Pinpoint the cell where the given text exists, returning its (X, Y) midpoint coordinate. 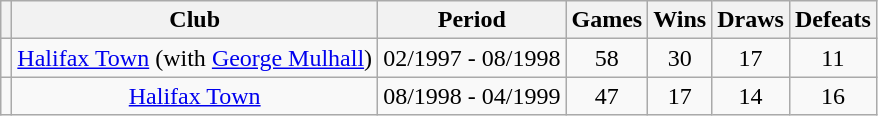
08/1998 - 04/1999 (472, 96)
11 (832, 58)
14 (751, 96)
Defeats (832, 20)
Halifax Town (195, 96)
Club (195, 20)
30 (680, 58)
Period (472, 20)
47 (607, 96)
16 (832, 96)
02/1997 - 08/1998 (472, 58)
Games (607, 20)
Draws (751, 20)
Halifax Town (with George Mulhall) (195, 58)
Wins (680, 20)
58 (607, 58)
